Return [x, y] of the center of cell containing provided text 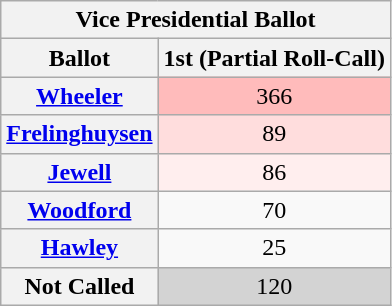
89 [274, 134]
Hawley [80, 248]
366 [274, 96]
Not Called [80, 286]
Frelinghuysen [80, 134]
70 [274, 210]
120 [274, 286]
Wheeler [80, 96]
Vice Presidential Ballot [196, 20]
Jewell [80, 172]
Ballot [80, 58]
Woodford [80, 210]
86 [274, 172]
1st (Partial Roll-Call) [274, 58]
25 [274, 248]
